Find where the given text appears and provide that cell's center as (X, Y) coordinate. 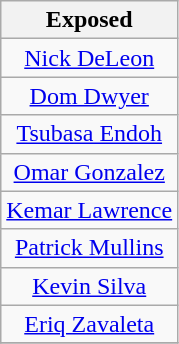
Patrick Mullins (90, 248)
Kemar Lawrence (90, 210)
Eriq Zavaleta (90, 324)
Tsubasa Endoh (90, 134)
Dom Dwyer (90, 96)
Kevin Silva (90, 286)
Nick DeLeon (90, 58)
Omar Gonzalez (90, 172)
Exposed (90, 20)
